From the cell containing the given text, extract its center point as [x, y] coordinate. 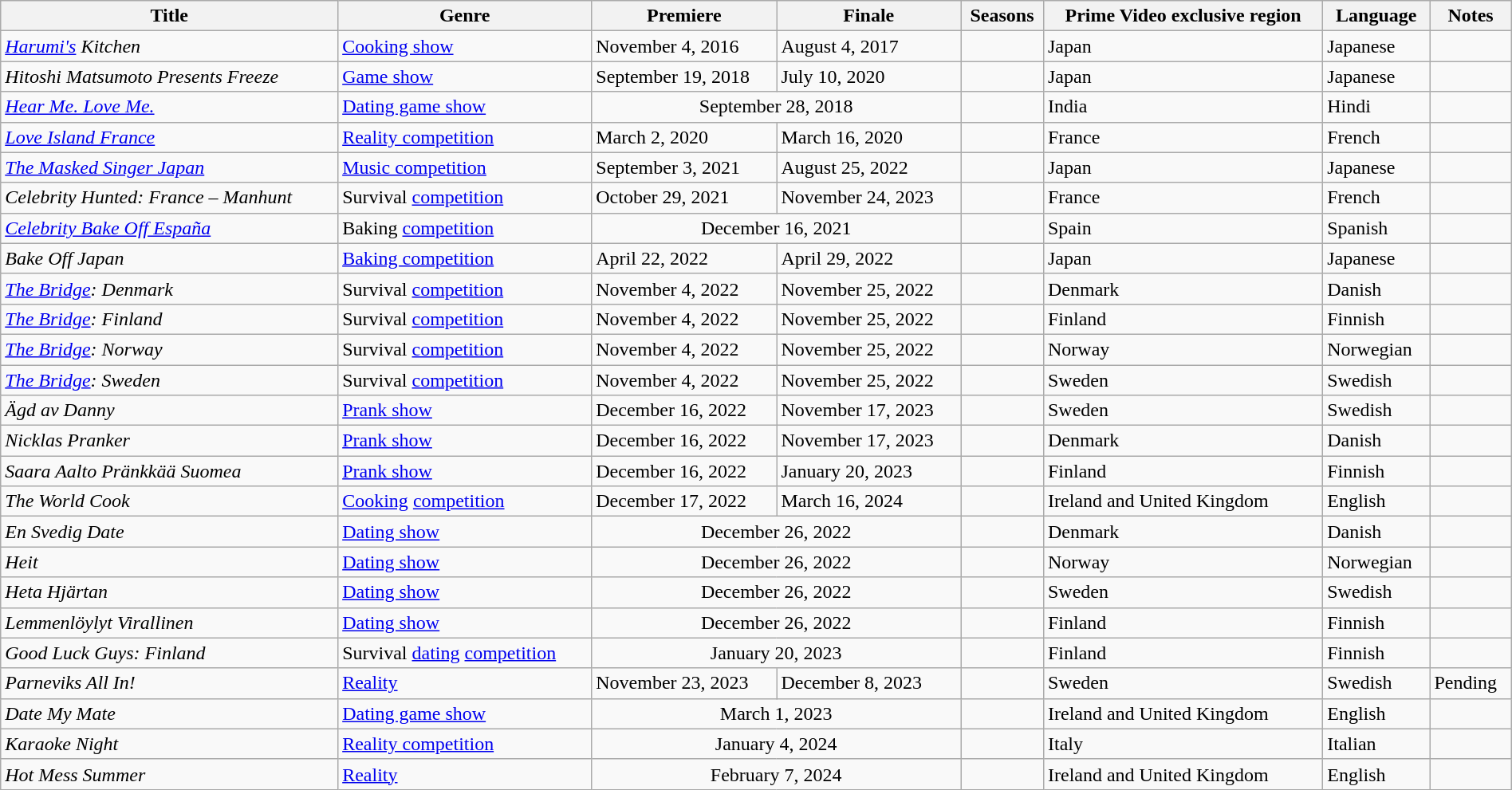
July 10, 2020 [869, 77]
Karaoke Night [169, 744]
March 16, 2024 [869, 501]
Music competition [465, 167]
October 29, 2021 [684, 198]
Italy [1183, 744]
Spain [1183, 228]
April 22, 2022 [684, 258]
The Masked Singer Japan [169, 167]
Saara Aalto Pränkkää Suomea [169, 471]
August 4, 2017 [869, 46]
December 8, 2023 [869, 683]
Cooking competition [465, 501]
Finale [869, 16]
April 29, 2022 [869, 258]
Bake Off Japan [169, 258]
January 4, 2024 [777, 744]
Genre [465, 16]
Love Island France [169, 137]
September 28, 2018 [777, 107]
Language [1376, 16]
Spanish [1376, 228]
The Bridge: Finland [169, 319]
Heit [169, 562]
February 7, 2024 [777, 774]
Pending [1471, 683]
Italian [1376, 744]
December 16, 2021 [777, 228]
March 2, 2020 [684, 137]
March 1, 2023 [777, 713]
Hindi [1376, 107]
Parneviks All In! [169, 683]
Game show [465, 77]
Celebrity Hunted: France – Manhunt [169, 198]
Seasons [1002, 16]
Cooking show [465, 46]
September 19, 2018 [684, 77]
November 4, 2016 [684, 46]
Good Luck Guys: Finland [169, 653]
November 23, 2023 [684, 683]
Heta Hjärtan [169, 592]
The Bridge: Denmark [169, 289]
Hot Mess Summer [169, 774]
Title [169, 16]
The Bridge: Sweden [169, 380]
Lemmenlöylyt Virallinen [169, 623]
Date My Mate [169, 713]
India [1183, 107]
November 24, 2023 [869, 198]
Hitoshi Matsumoto Presents Freeze [169, 77]
The World Cook [169, 501]
March 16, 2020 [869, 137]
Nicklas Pranker [169, 441]
September 3, 2021 [684, 167]
The Bridge: Norway [169, 349]
August 25, 2022 [869, 167]
Notes [1471, 16]
Survival dating competition [465, 653]
Harumi's Kitchen [169, 46]
Hear Me. Love Me. [169, 107]
Ägd av Danny [169, 411]
Premiere [684, 16]
Celebrity Bake Off España [169, 228]
En Svedig Date [169, 532]
Prime Video exclusive region [1183, 16]
December 17, 2022 [684, 501]
